Output the (x, y) coordinate of the center of the cell containing the given text.  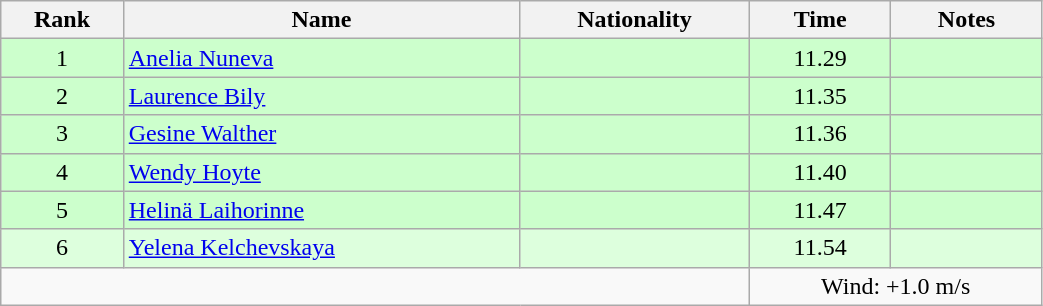
Wind: +1.0 m/s (896, 286)
11.35 (820, 96)
Helinä Laihorinne (322, 210)
Laurence Bily (322, 96)
Name (322, 20)
6 (62, 248)
1 (62, 58)
5 (62, 210)
Yelena Kelchevskaya (322, 248)
Anelia Nuneva (322, 58)
2 (62, 96)
11.54 (820, 248)
Gesine Walther (322, 134)
Notes (966, 20)
Nationality (635, 20)
11.47 (820, 210)
Rank (62, 20)
Wendy Hoyte (322, 172)
4 (62, 172)
Time (820, 20)
11.36 (820, 134)
11.40 (820, 172)
3 (62, 134)
11.29 (820, 58)
